Return [X, Y] of the center of cell containing provided text 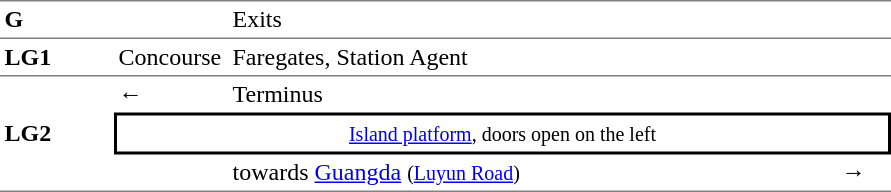
LG1 [57, 58]
towards Guangda (Luyun Road) [532, 173]
→ [864, 173]
Faregates, Station Agent [532, 58]
Terminus [532, 94]
Concourse [171, 58]
← [171, 94]
Island platform, doors open on the left [502, 133]
LG2 [57, 134]
Exits [532, 20]
G [57, 20]
